Capture the cell that displays the provided text and extract its [x, y] central coordinate. 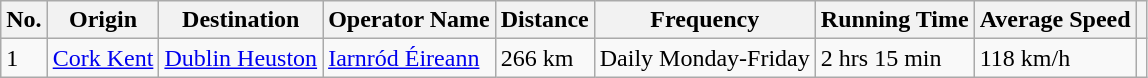
Frequency [704, 20]
Origin [103, 20]
1 [24, 58]
Destination [241, 20]
No. [24, 20]
Dublin Heuston [241, 58]
118 km/h [1055, 58]
Daily Monday-Friday [704, 58]
266 km [544, 58]
Cork Kent [103, 58]
Distance [544, 20]
Iarnród Éireann [410, 58]
2 hrs 15 min [894, 58]
Average Speed [1055, 20]
Running Time [894, 20]
Operator Name [410, 20]
